Find where the given text appears and provide that cell's center as (X, Y) coordinate. 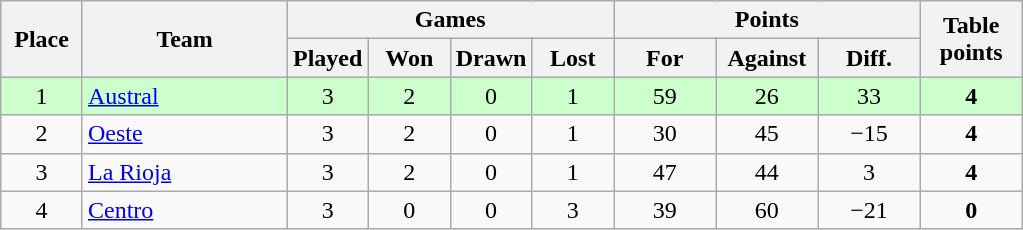
−15 (869, 134)
Against (767, 58)
Games (450, 20)
Diff. (869, 58)
39 (665, 210)
47 (665, 172)
59 (665, 96)
44 (767, 172)
Played (328, 58)
Points (767, 20)
Place (42, 39)
26 (767, 96)
For (665, 58)
33 (869, 96)
Won (409, 58)
Team (184, 39)
Lost (573, 58)
Oeste (184, 134)
Centro (184, 210)
La Rioja (184, 172)
Austral (184, 96)
45 (767, 134)
60 (767, 210)
−21 (869, 210)
30 (665, 134)
Tablepoints (971, 39)
Drawn (491, 58)
